Output the (X, Y) coordinate of the center of the cell containing the given text.  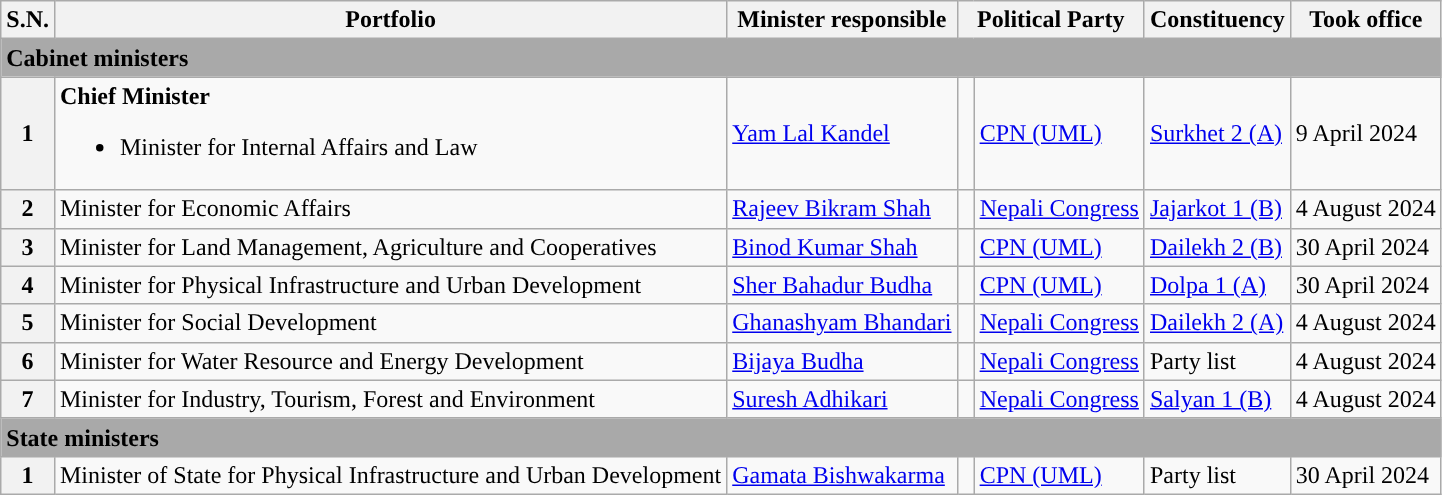
9 April 2024 (1366, 134)
3 (28, 247)
Suresh Adhikari (842, 399)
Yam Lal Kandel (842, 134)
5 (28, 323)
Portfolio (390, 20)
2 (28, 209)
6 (28, 361)
Minister for Industry, Tourism, Forest and Environment (390, 399)
Dolpa 1 (A) (1217, 285)
Salyan 1 (B) (1217, 399)
Ghanashyam Bhandari (842, 323)
Minister of State for Physical Infrastructure and Urban Development (390, 475)
Gamata Bishwakarma (842, 475)
Dailekh 2 (B) (1217, 247)
Sher Bahadur Budha (842, 285)
7 (28, 399)
Surkhet 2 (A) (1217, 134)
Rajeev Bikram Shah (842, 209)
Minister for Water Resource and Energy Development (390, 361)
Minister responsible (842, 20)
Minister for Physical Infrastructure and Urban Development (390, 285)
Cabinet ministers (722, 58)
Chief MinisterMinister for Internal Affairs and Law (390, 134)
Bijaya Budha (842, 361)
Dailekh 2 (A) (1217, 323)
Took office (1366, 20)
Binod Kumar Shah (842, 247)
Jajarkot 1 (B) (1217, 209)
Political Party (1050, 20)
State ministers (722, 437)
Minister for Economic Affairs (390, 209)
Minister for Land Management, Agriculture and Cooperatives (390, 247)
S.N. (28, 20)
Minister for Social Development (390, 323)
4 (28, 285)
Constituency (1217, 20)
